Determine the (X, Y) coordinate at the center of the cell enclosing the given text.  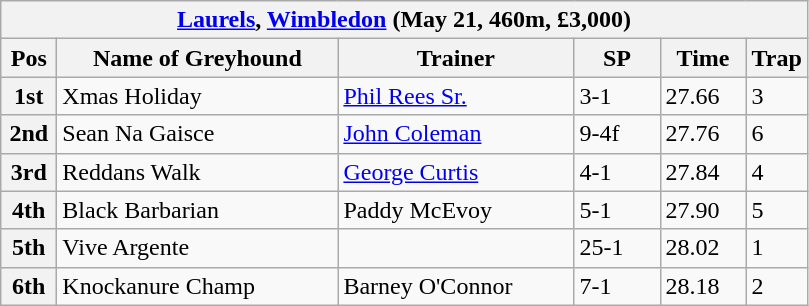
Vive Argente (198, 248)
George Curtis (456, 172)
Time (703, 58)
27.76 (703, 134)
4 (776, 172)
2nd (29, 134)
9-4f (617, 134)
Barney O'Connor (456, 286)
28.02 (703, 248)
5th (29, 248)
5-1 (617, 210)
5 (776, 210)
SP (617, 58)
Reddans Walk (198, 172)
3 (776, 96)
Trainer (456, 58)
25-1 (617, 248)
7-1 (617, 286)
4-1 (617, 172)
27.66 (703, 96)
1 (776, 248)
6 (776, 134)
27.84 (703, 172)
3rd (29, 172)
27.90 (703, 210)
2 (776, 286)
6th (29, 286)
28.18 (703, 286)
Paddy McEvoy (456, 210)
Pos (29, 58)
Sean Na Gaisce (198, 134)
Laurels, Wimbledon (May 21, 460m, £3,000) (404, 20)
Name of Greyhound (198, 58)
Xmas Holiday (198, 96)
Phil Rees Sr. (456, 96)
4th (29, 210)
Trap (776, 58)
Black Barbarian (198, 210)
Knockanure Champ (198, 286)
3-1 (617, 96)
1st (29, 96)
John Coleman (456, 134)
